Output the (x, y) coordinate of the center of the cell containing the given text.  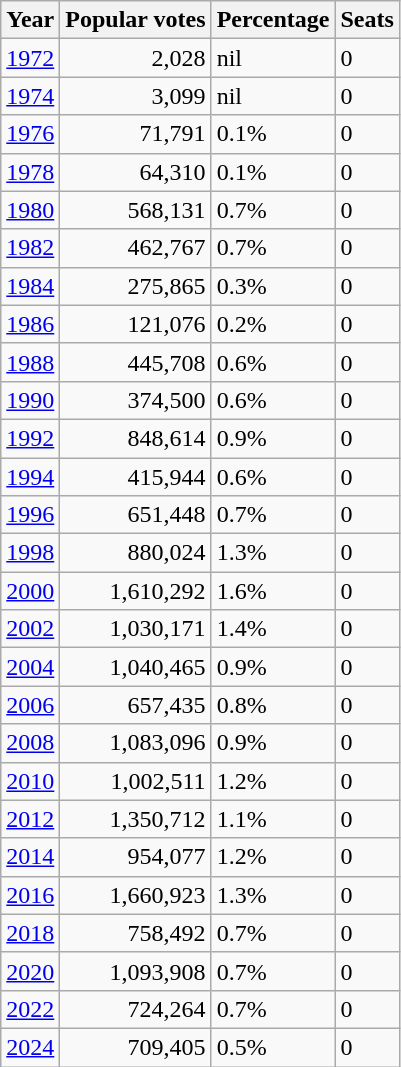
657,435 (136, 705)
71,791 (136, 134)
1976 (30, 134)
848,614 (136, 438)
880,024 (136, 553)
445,708 (136, 362)
2022 (30, 1009)
Popular votes (136, 20)
415,944 (136, 477)
462,767 (136, 248)
2000 (30, 591)
0.3% (273, 286)
374,500 (136, 400)
724,264 (136, 1009)
1978 (30, 172)
651,448 (136, 515)
275,865 (136, 286)
2016 (30, 895)
1974 (30, 96)
1990 (30, 400)
1.4% (273, 629)
1998 (30, 553)
1994 (30, 477)
1,610,292 (136, 591)
1,350,712 (136, 819)
2008 (30, 743)
1,030,171 (136, 629)
1982 (30, 248)
1,093,908 (136, 971)
2018 (30, 933)
1984 (30, 286)
0.5% (273, 1047)
758,492 (136, 933)
0.8% (273, 705)
0.2% (273, 324)
1988 (30, 362)
1.6% (273, 591)
1992 (30, 438)
954,077 (136, 857)
2,028 (136, 58)
1972 (30, 58)
2002 (30, 629)
Year (30, 20)
Seats (367, 20)
2024 (30, 1047)
709,405 (136, 1047)
64,310 (136, 172)
1,040,465 (136, 667)
2004 (30, 667)
1980 (30, 210)
121,076 (136, 324)
568,131 (136, 210)
1.1% (273, 819)
1,083,096 (136, 743)
1986 (30, 324)
2006 (30, 705)
1,660,923 (136, 895)
1996 (30, 515)
2012 (30, 819)
2020 (30, 971)
2010 (30, 781)
3,099 (136, 96)
1,002,511 (136, 781)
2014 (30, 857)
Percentage (273, 20)
